Find where the given text appears and provide that cell's center as [X, Y] coordinate. 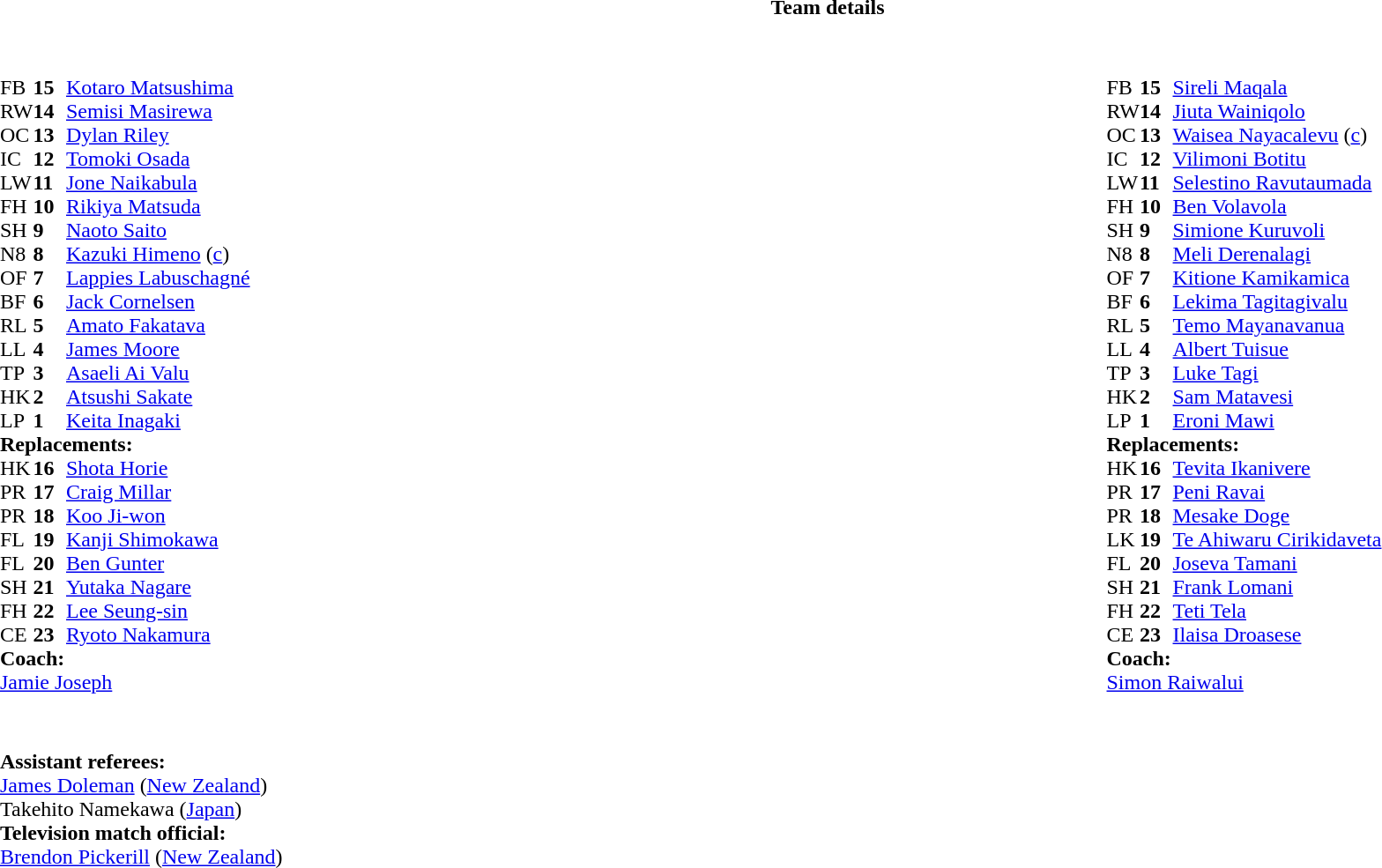
Te Ahiwaru Cirikidaveta [1278, 539]
Rikiya Matsuda [159, 206]
Waisea Nayacalevu (c) [1278, 136]
Jiuta Wainiqolo [1278, 111]
Lappies Labuschagné [159, 278]
Lee Seung-sin [159, 612]
Ben Volavola [1278, 206]
Selestino Ravutaumada [1278, 183]
Keita Inagaki [159, 421]
Temo Mayanavanua [1278, 326]
Kitione Kamikamica [1278, 278]
Koo Ji-won [159, 516]
Amato Fakatava [159, 326]
Ben Gunter [159, 564]
Albert Tuisue [1278, 349]
Joseva Tamani [1278, 564]
Peni Ravai [1278, 492]
Kotaro Matsushima [159, 88]
Shota Horie [159, 469]
Teti Tela [1278, 612]
Kazuki Himeno (c) [159, 254]
Vilimoni Botitu [1278, 159]
Simon Raiwalui [1245, 682]
Lekima Tagitagivalu [1278, 301]
Simione Kuruvoli [1278, 231]
Kanji Shimokawa [159, 539]
Ryoto Nakamura [159, 634]
Frank Lomani [1278, 587]
Atsushi Sakate [159, 397]
Sireli Maqala [1278, 88]
James Moore [159, 349]
Jack Cornelsen [159, 301]
Jamie Joseph [125, 682]
LK [1124, 539]
Craig Millar [159, 492]
Mesake Doge [1278, 516]
Meli Derenalagi [1278, 254]
Dylan Riley [159, 136]
Asaeli Ai Valu [159, 374]
Yutaka Nagare [159, 587]
Semisi Masirewa [159, 111]
Ilaisa Droasese [1278, 634]
Tevita Ikanivere [1278, 469]
Naoto Saito [159, 231]
Tomoki Osada [159, 159]
Luke Tagi [1278, 374]
Jone Naikabula [159, 183]
Eroni Mawi [1278, 421]
Sam Matavesi [1278, 397]
